Find where the given text appears and provide that cell's center as [x, y] coordinate. 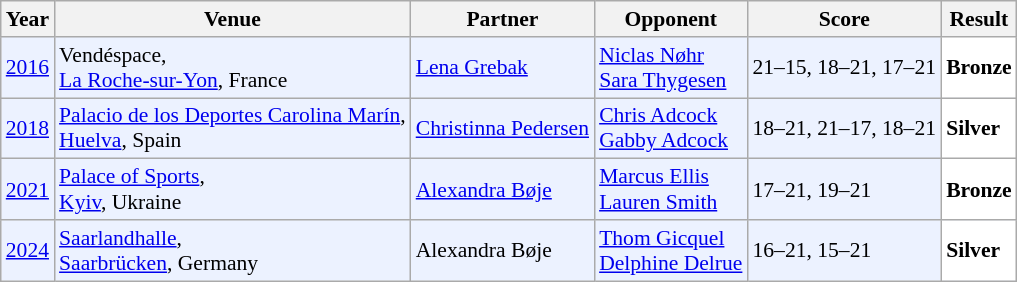
18–21, 21–17, 18–21 [844, 128]
Year [28, 19]
21–15, 18–21, 17–21 [844, 68]
Christinna Pedersen [502, 128]
Saarlandhalle,Saarbrücken, Germany [232, 250]
Marcus Ellis Lauren Smith [670, 190]
Palacio de los Deportes Carolina Marín,Huelva, Spain [232, 128]
2021 [28, 190]
2024 [28, 250]
Partner [502, 19]
Chris Adcock Gabby Adcock [670, 128]
Venue [232, 19]
17–21, 19–21 [844, 190]
Palace of Sports,Kyiv, Ukraine [232, 190]
Niclas Nøhr Sara Thygesen [670, 68]
Opponent [670, 19]
16–21, 15–21 [844, 250]
Vendéspace,La Roche-sur-Yon, France [232, 68]
2016 [28, 68]
Score [844, 19]
Result [979, 19]
Thom Gicquel Delphine Delrue [670, 250]
2018 [28, 128]
Lena Grebak [502, 68]
